For the text-containing cell, return its midpoint in [X, Y] coordinate format. 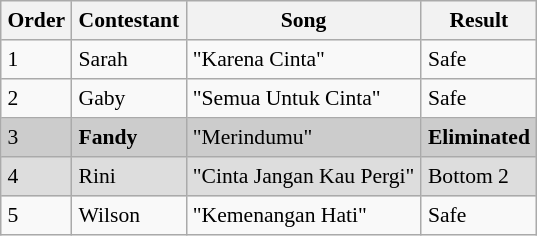
Order [36, 20]
1 [36, 60]
"Semua Untuk Cinta" [304, 98]
Sarah [129, 60]
Fandy [129, 138]
4 [36, 176]
2 [36, 98]
"Merindumu" [304, 138]
Wilson [129, 216]
Gaby [129, 98]
5 [36, 216]
"Cinta Jangan Kau Pergi" [304, 176]
"Karena Cinta" [304, 60]
Contestant [129, 20]
Rini [129, 176]
Song [304, 20]
"Kemenangan Hati" [304, 216]
3 [36, 138]
Bottom 2 [478, 176]
Result [478, 20]
Eliminated [478, 138]
